From the cell containing the given text, extract its center point as (X, Y) coordinate. 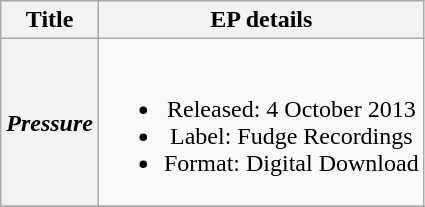
Pressure (50, 122)
Title (50, 20)
EP details (261, 20)
Released: 4 October 2013Label: Fudge RecordingsFormat: Digital Download (261, 122)
